From the cell containing the given text, extract its center point as [X, Y] coordinate. 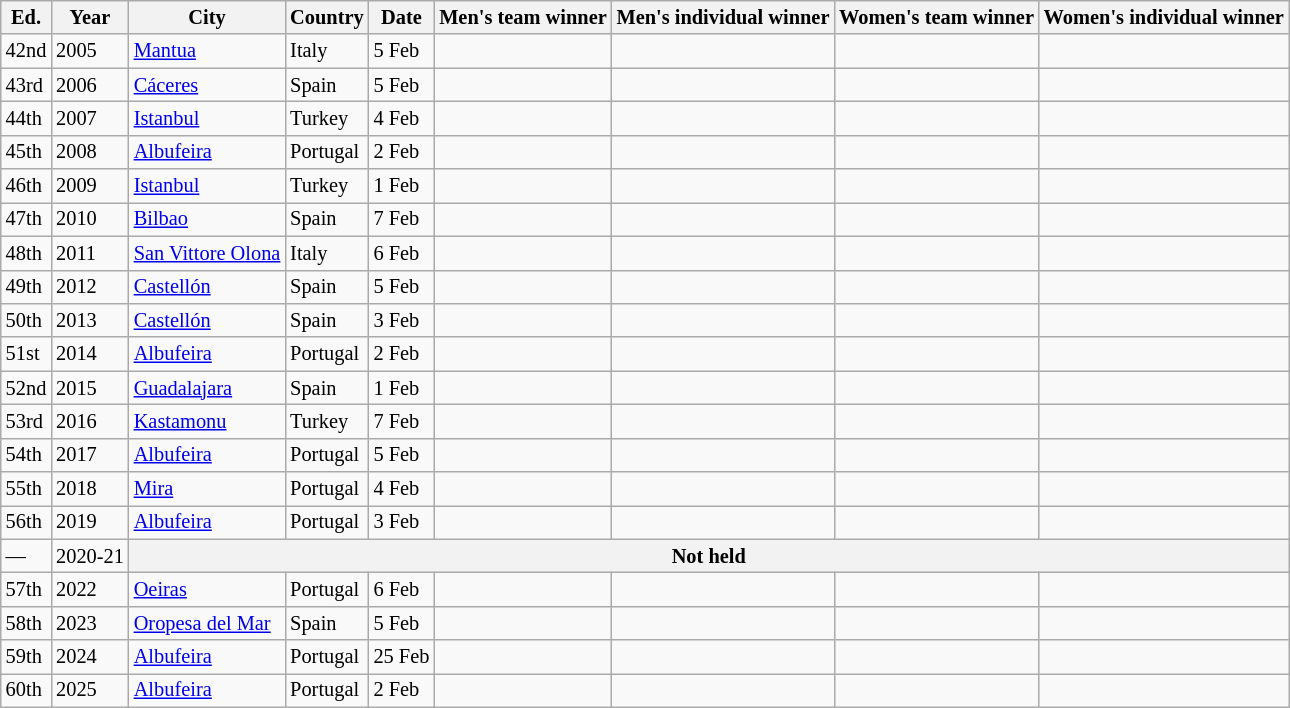
City [207, 17]
2015 [90, 388]
Cáceres [207, 85]
46th [26, 186]
2005 [90, 51]
2019 [90, 522]
Country [326, 17]
2018 [90, 489]
49th [26, 287]
Bilbao [207, 219]
57th [26, 589]
60th [26, 690]
Year [90, 17]
42nd [26, 51]
2008 [90, 152]
2020-21 [90, 556]
48th [26, 253]
Mira [207, 489]
54th [26, 455]
2006 [90, 85]
2012 [90, 287]
2016 [90, 421]
58th [26, 623]
Ed. [26, 17]
2010 [90, 219]
56th [26, 522]
2013 [90, 320]
59th [26, 657]
Not held [709, 556]
2017 [90, 455]
Men's team winner [522, 17]
Men's individual winner [724, 17]
50th [26, 320]
45th [26, 152]
43rd [26, 85]
25 Feb [402, 657]
52nd [26, 388]
Kastamonu [207, 421]
Date [402, 17]
San Vittore Olona [207, 253]
2022 [90, 589]
2025 [90, 690]
Guadalajara [207, 388]
53rd [26, 421]
— [26, 556]
2007 [90, 118]
47th [26, 219]
2024 [90, 657]
Oeiras [207, 589]
2014 [90, 354]
Oropesa del Mar [207, 623]
Women's team winner [936, 17]
55th [26, 489]
Mantua [207, 51]
2009 [90, 186]
Women's individual winner [1164, 17]
2023 [90, 623]
2011 [90, 253]
51st [26, 354]
44th [26, 118]
